From the cell containing the given text, extract its center point as [X, Y] coordinate. 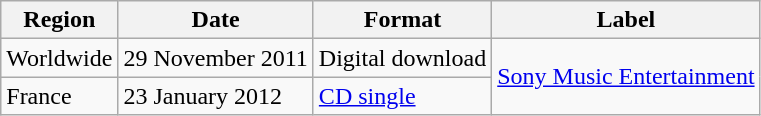
Label [626, 20]
23 January 2012 [216, 96]
Date [216, 20]
29 November 2011 [216, 58]
Digital download [402, 58]
Region [60, 20]
Format [402, 20]
Sony Music Entertainment [626, 77]
Worldwide [60, 58]
France [60, 96]
CD single [402, 96]
